Identify which cell holds the provided text, then report its (X, Y) central coordinate. 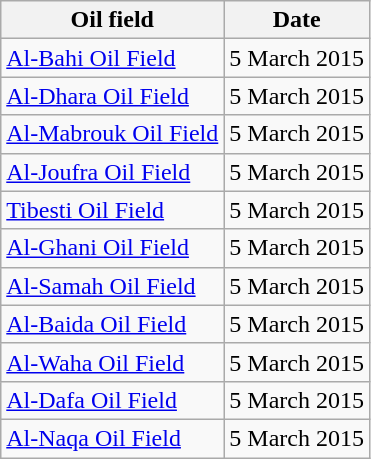
Al-Waha Oil Field (112, 362)
Al-Dhara Oil Field (112, 96)
Al-Mabrouk Oil Field (112, 134)
Al-Joufra Oil Field (112, 172)
Oil field (112, 20)
Al-Ghani Oil Field (112, 248)
Date (297, 20)
Al-Bahi Oil Field (112, 58)
Al-Samah Oil Field (112, 286)
Al-Naqa Oil Field (112, 438)
Al-Baida Oil Field (112, 324)
Al-Dafa Oil Field (112, 400)
Tibesti Oil Field (112, 210)
